Scan for the cell matching the given text and deliver its (x, y) coordinate at center. 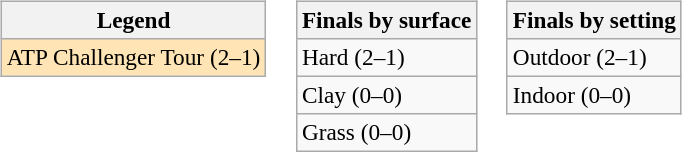
Hard (2–1) (387, 57)
Grass (0–0) (387, 133)
Finals by setting (594, 20)
Outdoor (2–1) (594, 57)
Clay (0–0) (387, 95)
Finals by surface (387, 20)
Indoor (0–0) (594, 95)
Legend (133, 20)
ATP Challenger Tour (2–1) (133, 57)
